Capture the cell that displays the provided text and extract its [X, Y] central coordinate. 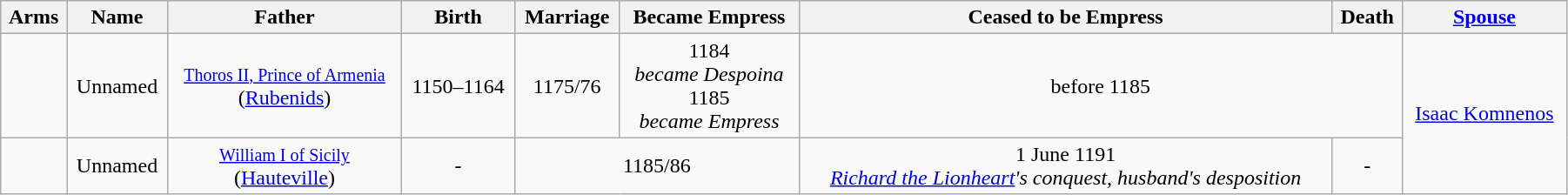
1184became Despoina1185became Empress [709, 85]
Arms [34, 17]
1 June 1191Richard the Lionheart's conquest, husband's desposition [1065, 165]
Death [1367, 17]
1175/76 [567, 85]
Ceased to be Empress [1065, 17]
Marriage [567, 17]
Isaac Komnenos [1484, 114]
Birth [459, 17]
William I of Sicily (Hauteville) [284, 165]
Became Empress [709, 17]
Father [284, 17]
Thoros II, Prince of Armenia (Rubenids) [284, 85]
before 1185 [1100, 85]
Spouse [1484, 17]
Name [117, 17]
1185/86 [657, 165]
1150–1164 [459, 85]
